From the cell containing the given text, extract its center point as [x, y] coordinate. 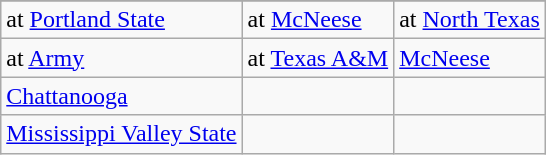
Mississippi Valley State [122, 134]
McNeese [470, 58]
at North Texas [470, 20]
at Portland State [122, 20]
at Texas A&M [318, 58]
at McNeese [318, 20]
Chattanooga [122, 96]
at Army [122, 58]
